Return the (X, Y) coordinate for the center point of the cell that contains the specified text.  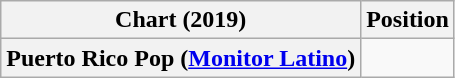
Puerto Rico Pop (Monitor Latino) (181, 58)
Position (408, 20)
Chart (2019) (181, 20)
